Identify which cell holds the provided text, then report its [X, Y] central coordinate. 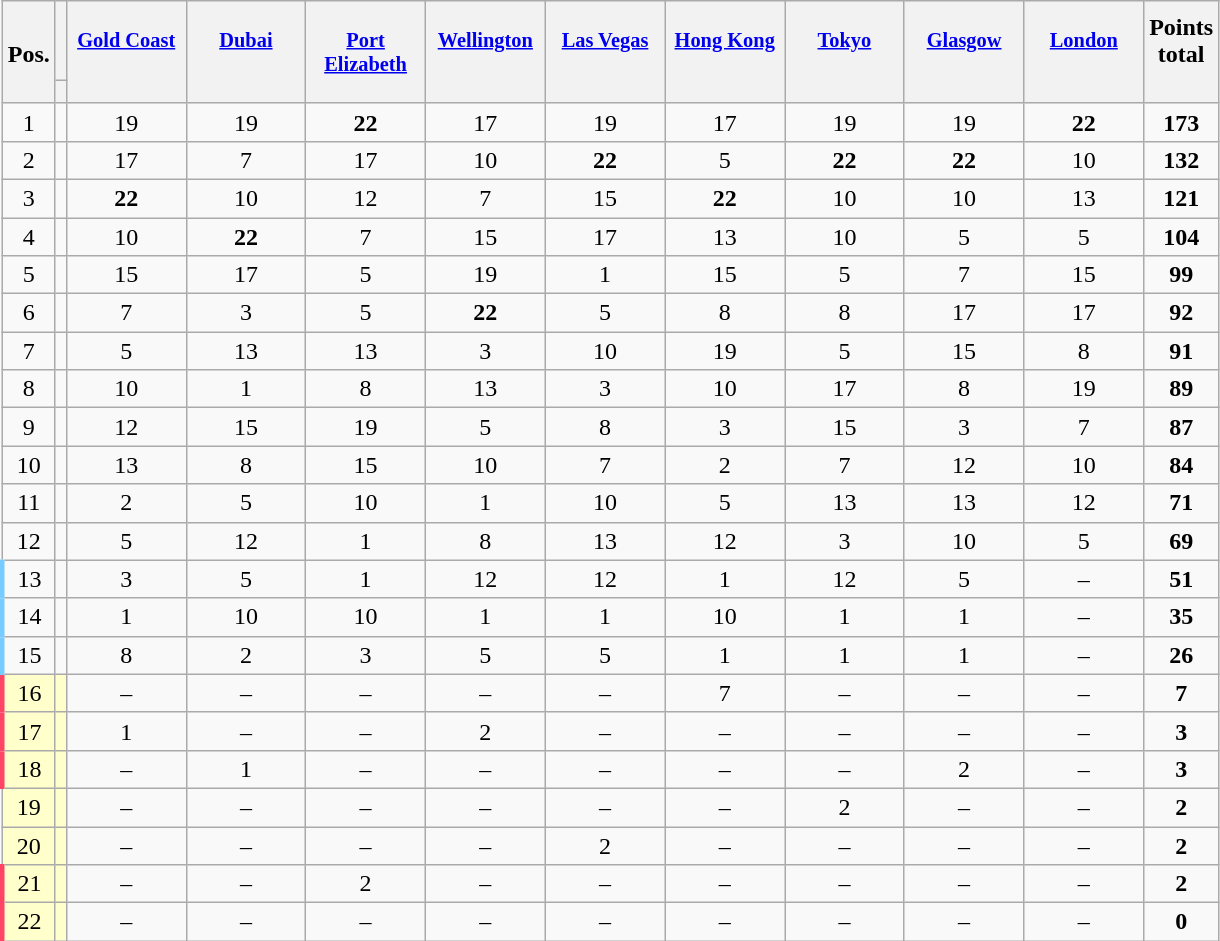
173 [1182, 122]
99 [1182, 275]
87 [1182, 427]
Hong Kong [725, 41]
51 [1182, 579]
Glasgow [964, 41]
11 [28, 503]
89 [1182, 389]
9 [28, 427]
35 [1182, 617]
Gold Coast [126, 41]
Dubai [246, 41]
4 [28, 237]
6 [28, 313]
16 [28, 693]
London [1084, 41]
Pos. [28, 41]
18 [28, 769]
26 [1182, 655]
Tokyo [845, 41]
Port Elizabeth [366, 41]
21 [28, 884]
Pointstotal [1182, 41]
84 [1182, 465]
0 [1182, 922]
104 [1182, 237]
20 [28, 845]
132 [1182, 160]
92 [1182, 313]
121 [1182, 198]
14 [28, 617]
Las Vegas [605, 41]
69 [1182, 541]
71 [1182, 503]
Wellington [485, 41]
91 [1182, 351]
